Find where the given text appears and provide that cell's center as (X, Y) coordinate. 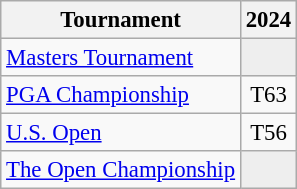
U.S. Open (121, 133)
T63 (268, 95)
Masters Tournament (121, 58)
PGA Championship (121, 95)
T56 (268, 133)
Tournament (121, 20)
The Open Championship (121, 170)
2024 (268, 20)
